Return the [x, y] coordinate for the center point of the cell that contains the specified text.  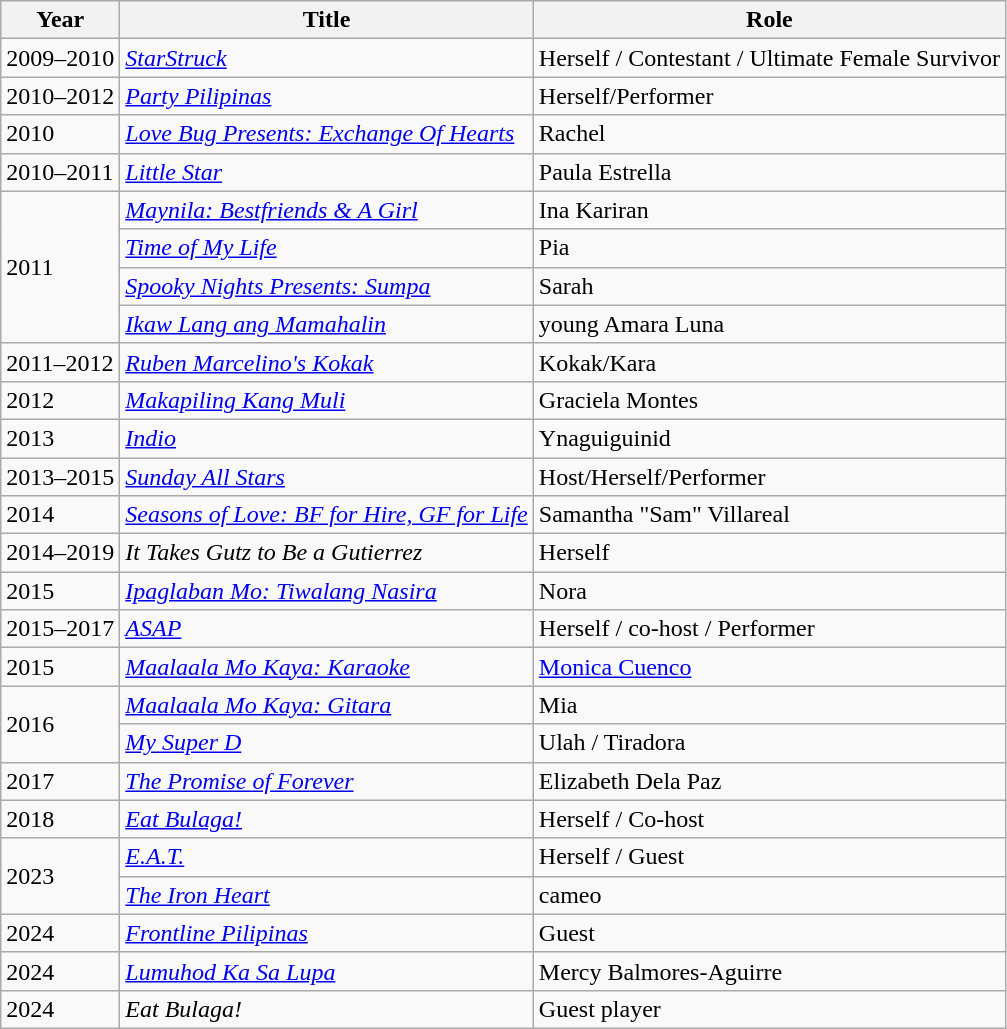
Lumuhod Ka Sa Lupa [326, 971]
Sarah [769, 286]
StarStruck [326, 58]
Herself/Performer [769, 96]
Indio [326, 438]
2011–2012 [60, 362]
2015–2017 [60, 629]
Ikaw Lang ang Mamahalin [326, 324]
2014–2019 [60, 553]
The Iron Heart [326, 895]
2017 [60, 781]
Maalaala Mo Kaya: Gitara [326, 705]
The Promise of Forever [326, 781]
Graciela Montes [769, 400]
2018 [60, 819]
Love Bug Presents: Exchange Of Hearts [326, 134]
Nora [769, 591]
Spooky Nights Presents: Sumpa [326, 286]
Maynila: Bestfriends & A Girl [326, 210]
Herself / Contestant / Ultimate Female Survivor [769, 58]
2010–2012 [60, 96]
Makapiling Kang Muli [326, 400]
Ruben Marcelino's Kokak [326, 362]
Frontline Pilipinas [326, 933]
2010 [60, 134]
2010–2011 [60, 172]
Kokak/Kara [769, 362]
Samantha "Sam" Villareal [769, 515]
Pia [769, 248]
It Takes Gutz to Be a Gutierrez [326, 553]
Seasons of Love: BF for Hire, GF for Life [326, 515]
Rachel [769, 134]
Guest [769, 933]
My Super D [326, 743]
Little Star [326, 172]
2023 [60, 876]
Herself / co-host / Performer [769, 629]
Mia [769, 705]
Ipaglaban Mo: Tiwalang Nasira [326, 591]
Maalaala Mo Kaya: Karaoke [326, 667]
Guest player [769, 1009]
young Amara Luna [769, 324]
2013 [60, 438]
Ulah / Tiradora [769, 743]
2013–2015 [60, 477]
Herself / Guest [769, 857]
Party Pilipinas [326, 96]
Ynaguiguinid [769, 438]
Sunday All Stars [326, 477]
Title [326, 20]
Ina Kariran [769, 210]
2009–2010 [60, 58]
2014 [60, 515]
Monica Cuenco [769, 667]
Paula Estrella [769, 172]
2016 [60, 724]
Year [60, 20]
Elizabeth Dela Paz [769, 781]
2011 [60, 267]
E.A.T. [326, 857]
2012 [60, 400]
Herself / Co-host [769, 819]
Role [769, 20]
Mercy Balmores-Aguirre [769, 971]
cameo [769, 895]
Host/Herself/Performer [769, 477]
Time of My Life [326, 248]
Herself [769, 553]
ASAP [326, 629]
